Return the (X, Y) coordinate for the center point of the cell that contains the specified text.  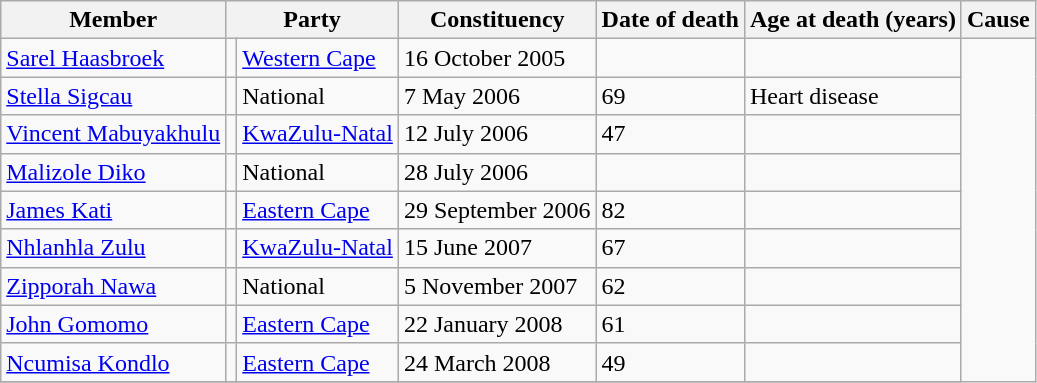
James Kati (114, 210)
Vincent Mabuyakhulu (114, 134)
Sarel Haasbroek (114, 58)
16 October 2005 (497, 58)
Ncumisa Kondlo (114, 362)
29 September 2006 (497, 210)
12 July 2006 (497, 134)
24 March 2008 (497, 362)
15 June 2007 (497, 248)
Date of death (670, 20)
John Gomomo (114, 324)
Stella Sigcau (114, 96)
5 November 2007 (497, 286)
Nhlanhla Zulu (114, 248)
Party (312, 20)
Member (114, 20)
Western Cape (318, 58)
82 (670, 210)
22 January 2008 (497, 324)
28 July 2006 (497, 172)
62 (670, 286)
49 (670, 362)
47 (670, 134)
69 (670, 96)
Cause (998, 20)
Malizole Diko (114, 172)
Age at death (years) (852, 20)
Constituency (497, 20)
67 (670, 248)
7 May 2006 (497, 96)
61 (670, 324)
Zipporah Nawa (114, 286)
Heart disease (852, 96)
